Provide the [X, Y] coordinate of the cell's center where the given text is located.  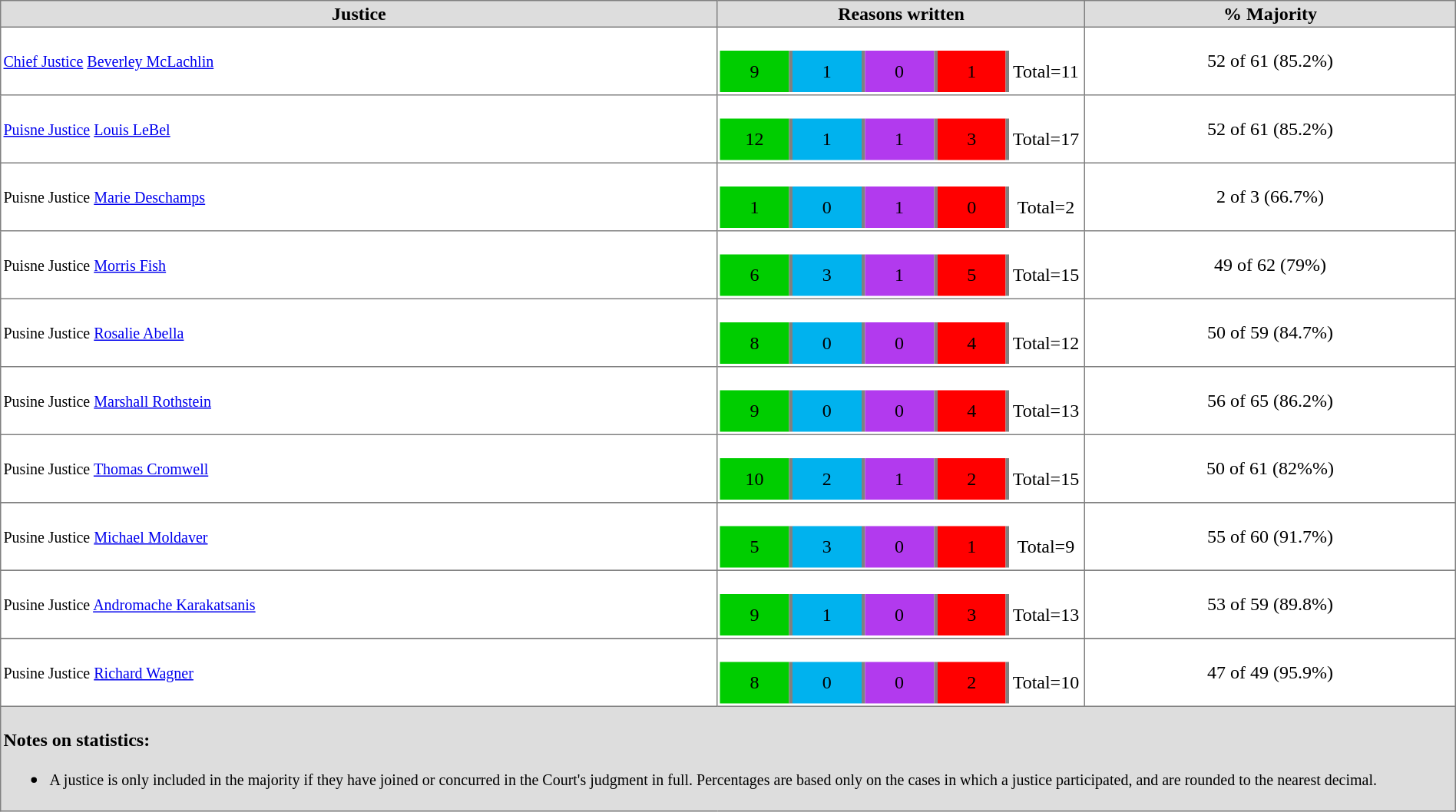
Puisne Justice Morris Fish [359, 265]
49 of 62 (79%) [1270, 265]
Chief Justice Beverley McLachlin [359, 61]
Puisne Justice Marie Deschamps [359, 196]
10 [755, 479]
Total=11 [1046, 71]
10 2 1 2 Total=15 [902, 468]
Pusine Justice Marshall Rothstein [359, 401]
Total=2 [1046, 207]
Pusine Justice Richard Wagner [359, 672]
6 [755, 276]
5 3 0 1 Total=9 [902, 536]
% Majority [1270, 14]
2 of 3 (66.7%) [1270, 196]
12 1 1 3 Total=17 [902, 129]
Total=12 [1046, 343]
Pusine Justice Andromache Karakatsanis [359, 604]
55 of 60 (91.7%) [1270, 536]
Reasons written [902, 14]
Puisne Justice Louis LeBel [359, 129]
Pusine Justice Thomas Cromwell [359, 468]
Justice [359, 14]
9 1 0 3 Total=13 [902, 604]
50 of 61 (82%%) [1270, 468]
9 0 0 4 Total=13 [902, 401]
Pusine Justice Michael Moldaver [359, 536]
8 0 0 4 Total=12 [902, 332]
1 0 1 0 Total=2 [902, 196]
Total=9 [1046, 547]
53 of 59 (89.8%) [1270, 604]
9 1 0 1 Total=11 [902, 61]
6 3 1 5 Total=15 [902, 265]
8 0 0 2 Total=10 [902, 672]
Pusine Justice Rosalie Abella [359, 332]
Total=10 [1046, 682]
50 of 59 (84.7%) [1270, 332]
12 [755, 139]
47 of 49 (95.9%) [1270, 672]
Total=17 [1046, 139]
56 of 65 (86.2%) [1270, 401]
